Identify which cell holds the provided text, then report its [X, Y] central coordinate. 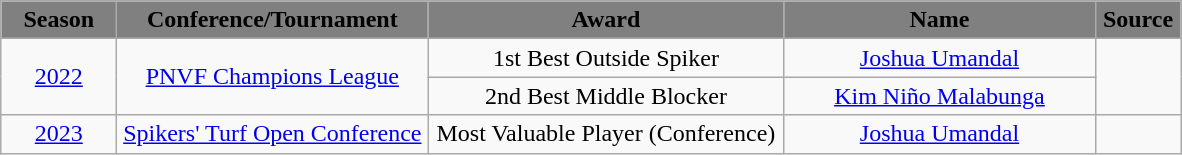
2022 [59, 77]
PNVF Champions League [272, 77]
Spikers' Turf Open Conference [272, 134]
Most Valuable Player (Conference) [606, 134]
2023 [59, 134]
Season [59, 20]
Award [606, 20]
Source [1138, 20]
Kim Niño Malabunga [940, 96]
Conference/Tournament [272, 20]
Name [940, 20]
1st Best Outside Spiker [606, 58]
2nd Best Middle Blocker [606, 96]
